For the text-containing cell, return its midpoint in (x, y) coordinate format. 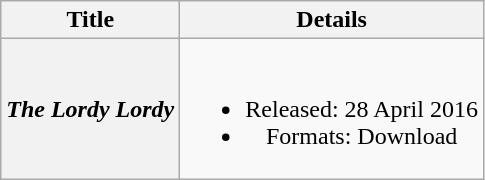
Details (332, 20)
Title (90, 20)
Released: 28 April 2016Formats: Download (332, 109)
The Lordy Lordy (90, 109)
